Find where the given text appears and provide that cell's center as (X, Y) coordinate. 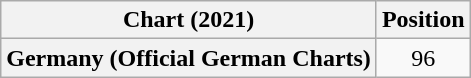
Chart (2021) (189, 20)
Position (423, 20)
96 (423, 58)
Germany (Official German Charts) (189, 58)
